Identify which cell holds the provided text, then report its [X, Y] central coordinate. 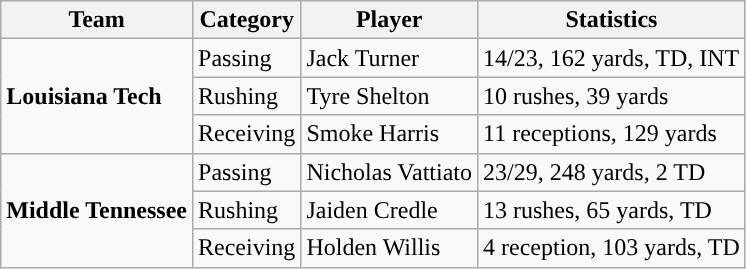
Team [97, 20]
4 reception, 103 yards, TD [611, 248]
11 receptions, 129 yards [611, 134]
Statistics [611, 20]
Jaiden Credle [390, 210]
Tyre Shelton [390, 96]
Smoke Harris [390, 134]
Jack Turner [390, 58]
Player [390, 20]
Holden Willis [390, 248]
10 rushes, 39 yards [611, 96]
Category [247, 20]
14/23, 162 yards, TD, INT [611, 58]
13 rushes, 65 yards, TD [611, 210]
Louisiana Tech [97, 96]
Middle Tennessee [97, 210]
23/29, 248 yards, 2 TD [611, 172]
Nicholas Vattiato [390, 172]
